Return the [X, Y] coordinate for the center point of the cell that contains the specified text.  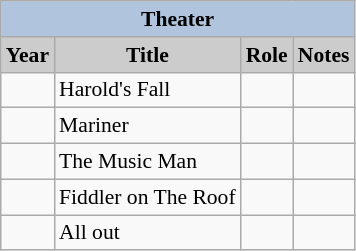
Role [267, 55]
All out [148, 233]
Year [28, 55]
Mariner [148, 126]
Harold's Fall [148, 90]
Notes [324, 55]
The Music Man [148, 162]
Title [148, 55]
Fiddler on The Roof [148, 197]
Theater [178, 19]
